Pinpoint the cell where the given text exists, returning its (X, Y) midpoint coordinate. 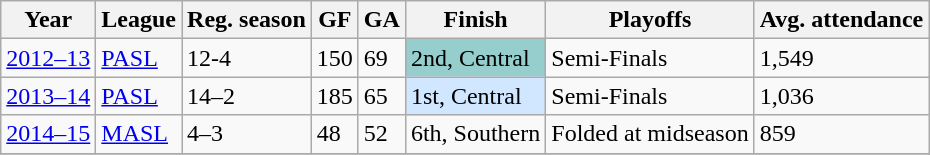
2nd, Central (475, 58)
69 (382, 58)
GA (382, 20)
12-4 (247, 58)
MASL (139, 134)
1,036 (842, 96)
Avg. attendance (842, 20)
1st, Central (475, 96)
GF (334, 20)
1,549 (842, 58)
2012–13 (48, 58)
Year (48, 20)
150 (334, 58)
14–2 (247, 96)
Folded at midseason (650, 134)
4–3 (247, 134)
52 (382, 134)
48 (334, 134)
2014–15 (48, 134)
2013–14 (48, 96)
65 (382, 96)
6th, Southern (475, 134)
Playoffs (650, 20)
League (139, 20)
Finish (475, 20)
859 (842, 134)
Reg. season (247, 20)
185 (334, 96)
